Return (X, Y) of the center of cell containing provided text 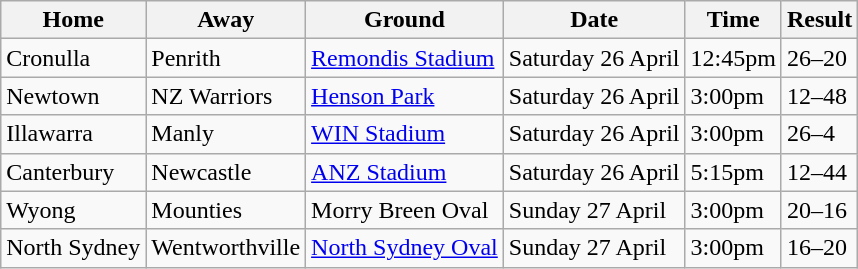
Home (74, 20)
North Sydney (74, 248)
North Sydney Oval (405, 248)
Wentworthville (226, 248)
Wyong (74, 210)
Penrith (226, 58)
Canterbury (74, 172)
26–20 (819, 58)
Morry Breen Oval (405, 210)
12–48 (819, 96)
Remondis Stadium (405, 58)
Manly (226, 134)
12–44 (819, 172)
WIN Stadium (405, 134)
20–16 (819, 210)
12:45pm (733, 58)
Mounties (226, 210)
Ground (405, 20)
Away (226, 20)
Cronulla (74, 58)
Henson Park (405, 96)
Illawarra (74, 134)
16–20 (819, 248)
NZ Warriors (226, 96)
Time (733, 20)
Newcastle (226, 172)
Date (594, 20)
Result (819, 20)
26–4 (819, 134)
Newtown (74, 96)
5:15pm (733, 172)
ANZ Stadium (405, 172)
